From the cell containing the given text, extract its center point as [x, y] coordinate. 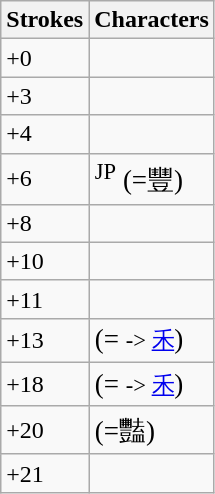
+6 [45, 178]
+13 [45, 340]
+11 [45, 299]
+0 [45, 58]
+8 [45, 223]
Strokes [45, 20]
JP (=豐) [152, 178]
+18 [45, 384]
+3 [45, 96]
Characters [152, 20]
+4 [45, 134]
+10 [45, 261]
(=豔) [152, 430]
+21 [45, 473]
+20 [45, 430]
